Identify which cell holds the provided text, then report its (x, y) central coordinate. 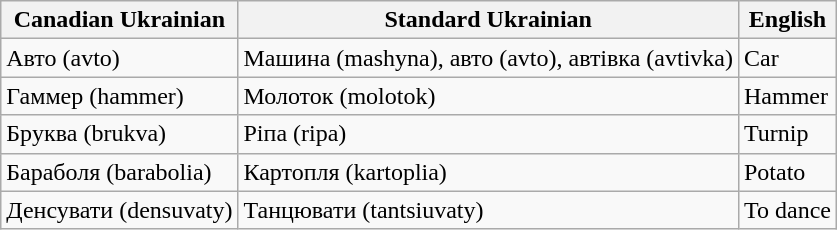
Авто (avto) (120, 58)
Машина (mashyna), авто (avto), автівка (avtivka) (488, 58)
Молоток (molotok) (488, 96)
Танцювати (tantsiuvaty) (488, 210)
Canadian Ukrainian (120, 20)
Денсувати (densuvaty) (120, 210)
English (787, 20)
To dance (787, 210)
Standard Ukrainian (488, 20)
Картопля (kartoplia) (488, 172)
Turnip (787, 134)
Car (787, 58)
Potato (787, 172)
Hammer (787, 96)
Ріпа (ripa) (488, 134)
Гаммер (hammer) (120, 96)
Бpyква (brukva) (120, 134)
Бараболя (barabolia) (120, 172)
